Provide the (x, y) coordinate of the cell's center where the given text is located.  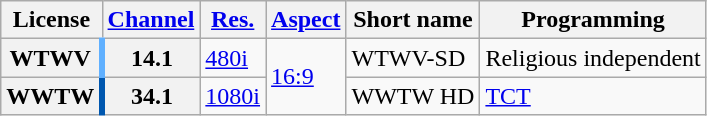
TCT (593, 96)
16:9 (306, 77)
Programming (593, 20)
License (52, 20)
WTWV-SD (413, 58)
Channel (151, 20)
34.1 (151, 96)
WTWV (52, 58)
480i (233, 58)
Short name (413, 20)
1080i (233, 96)
Aspect (306, 20)
WWTW (52, 96)
Res. (233, 20)
WWTW HD (413, 96)
14.1 (151, 58)
Religious independent (593, 58)
